For the text-containing cell, return its midpoint in [x, y] coordinate format. 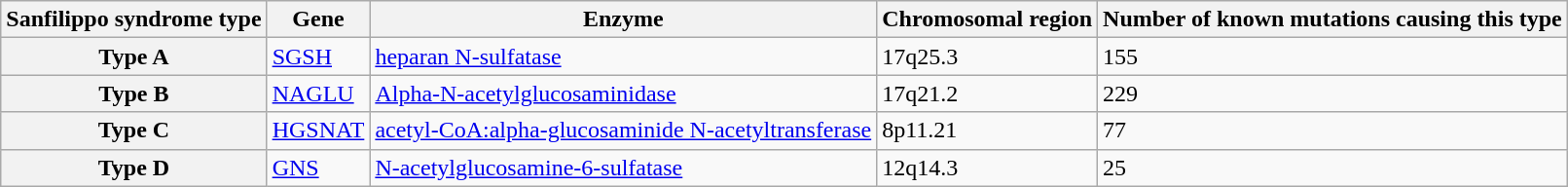
NAGLU [318, 93]
8p11.21 [987, 131]
25 [1333, 168]
N-acetylglucosamine-6-sulfatase [623, 168]
SGSH [318, 56]
12q14.3 [987, 168]
17q21.2 [987, 93]
HGSNAT [318, 131]
229 [1333, 93]
Enzyme [623, 19]
155 [1333, 56]
Type A [134, 56]
acetyl-CoA:alpha-glucosaminide N-acetyltransferase [623, 131]
Sanfilippo syndrome type [134, 19]
Chromosomal region [987, 19]
Number of known mutations causing this type [1333, 19]
GNS [318, 168]
heparan N-sulfatase [623, 56]
Type C [134, 131]
Gene [318, 19]
Alpha-N-acetylglucosaminidase [623, 93]
Type B [134, 93]
17q25.3 [987, 56]
77 [1333, 131]
Type D [134, 168]
